Identify which cell holds the provided text, then report its (X, Y) central coordinate. 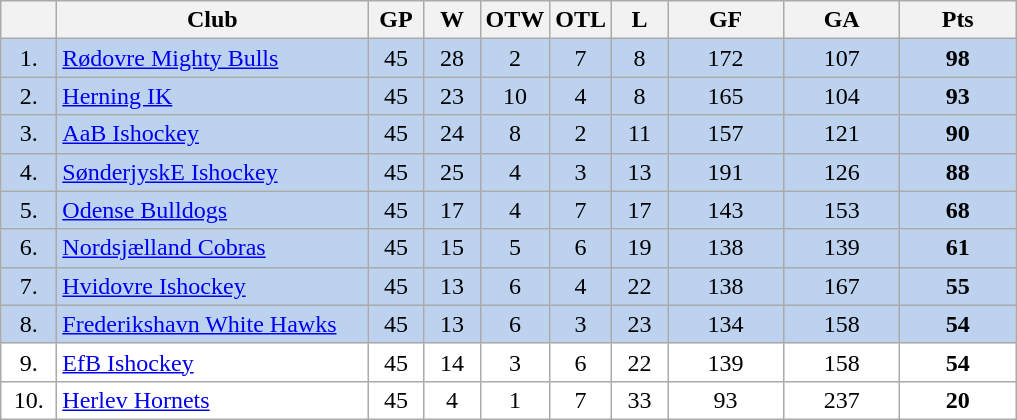
191 (726, 172)
OTW (515, 20)
Pts (958, 20)
GF (726, 20)
33 (640, 400)
28 (452, 58)
121 (842, 134)
237 (842, 400)
EfB Ishockey (212, 362)
Odense Bulldogs (212, 210)
143 (726, 210)
11 (640, 134)
7. (29, 286)
GP (396, 20)
SønderjyskE Ishockey (212, 172)
10 (515, 96)
8. (29, 324)
Club (212, 20)
88 (958, 172)
Hvidovre Ishockey (212, 286)
134 (726, 324)
5. (29, 210)
98 (958, 58)
19 (640, 248)
Frederikshavn White Hawks (212, 324)
172 (726, 58)
OTL (581, 20)
3. (29, 134)
24 (452, 134)
165 (726, 96)
15 (452, 248)
9. (29, 362)
L (640, 20)
14 (452, 362)
107 (842, 58)
126 (842, 172)
Herning IK (212, 96)
68 (958, 210)
55 (958, 286)
90 (958, 134)
153 (842, 210)
W (452, 20)
Rødovre Mighty Bulls (212, 58)
25 (452, 172)
2. (29, 96)
1. (29, 58)
10. (29, 400)
104 (842, 96)
157 (726, 134)
167 (842, 286)
6. (29, 248)
20 (958, 400)
Herlev Hornets (212, 400)
GA (842, 20)
5 (515, 248)
AaB Ishockey (212, 134)
Nordsjælland Cobras (212, 248)
4. (29, 172)
1 (515, 400)
61 (958, 248)
